Scan for the cell matching the given text and deliver its (X, Y) coordinate at center. 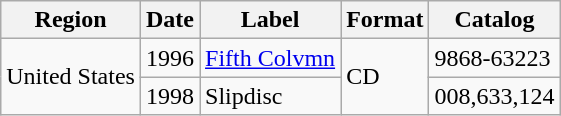
008,633,124 (494, 96)
Catalog (494, 20)
1998 (170, 96)
Fifth Colvmn (270, 58)
Slipdisc (270, 96)
Format (385, 20)
Label (270, 20)
Region (71, 20)
9868-63223 (494, 58)
United States (71, 77)
1996 (170, 58)
Date (170, 20)
CD (385, 77)
